Extract the [x, y] coordinate from the center of the cell holding the provided text.  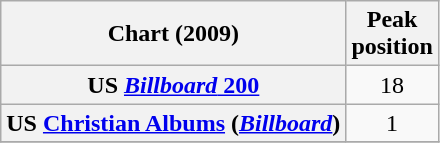
US Billboard 200 [174, 85]
18 [392, 85]
Chart (2009) [174, 34]
Peakposition [392, 34]
US Christian Albums (Billboard) [174, 123]
1 [392, 123]
